Provide the (x, y) coordinate of the cell's center where the given text is located.  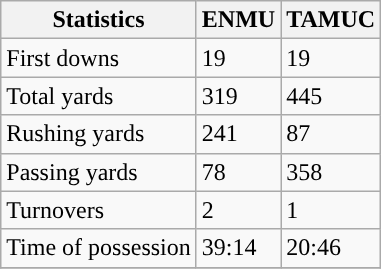
First downs (99, 58)
20:46 (331, 248)
Statistics (99, 20)
39:14 (238, 248)
445 (331, 96)
319 (238, 96)
Total yards (99, 96)
ENMU (238, 20)
87 (331, 134)
358 (331, 172)
Rushing yards (99, 134)
Turnovers (99, 210)
2 (238, 210)
241 (238, 134)
TAMUC (331, 20)
Passing yards (99, 172)
1 (331, 210)
78 (238, 172)
Time of possession (99, 248)
